For the text-containing cell, return its midpoint in (X, Y) coordinate format. 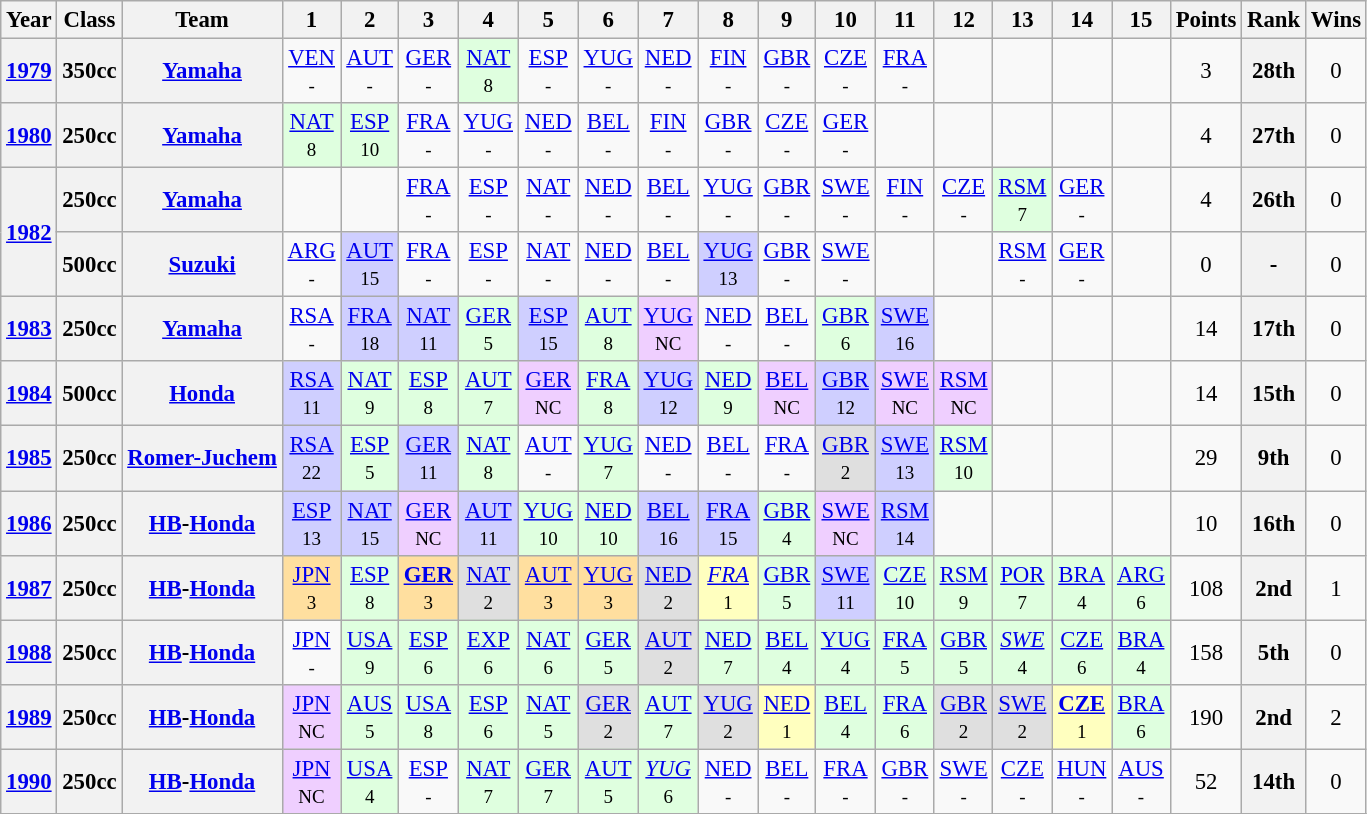
ARG6 (1142, 588)
NAT11 (428, 330)
RSM7 (1022, 200)
NAT9 (370, 394)
USA8 (428, 716)
1985 (29, 458)
GER2 (608, 716)
RSA11 (312, 394)
YUG4 (846, 652)
GER11 (428, 458)
ESP13 (312, 524)
NAT7 (488, 782)
RSM9 (964, 588)
Wins (1336, 20)
Points (1206, 20)
7 (668, 20)
RSA- (312, 330)
AUT8 (608, 330)
GER7 (548, 782)
29 (1206, 458)
ESP5 (370, 458)
SWE16 (904, 330)
VEN- (312, 72)
6 (608, 20)
AUT5 (608, 782)
BEL16 (668, 524)
CZE1 (1082, 716)
YUG7 (608, 458)
GBR6 (846, 330)
16th (1274, 524)
26th (1274, 200)
1989 (29, 716)
Rank (1274, 20)
8 (728, 20)
RSMNC (964, 394)
9th (1274, 458)
1979 (29, 72)
5th (1274, 652)
9 (786, 20)
FRA5 (904, 652)
GBR4 (786, 524)
1984 (29, 394)
27th (1274, 136)
FRA18 (370, 330)
1983 (29, 330)
EXP6 (488, 652)
AUS- (1142, 782)
FRA6 (904, 716)
AUT3 (548, 588)
RSM- (1022, 264)
CZE6 (1082, 652)
350cc (90, 72)
52 (1206, 782)
NED2 (668, 588)
15 (1142, 20)
HUN- (1082, 782)
1988 (29, 652)
FRA15 (728, 524)
NAT2 (488, 588)
SWE2 (1022, 716)
NED1 (786, 716)
RSM10 (964, 458)
RSM14 (904, 524)
ARG- (312, 264)
108 (1206, 588)
USA4 (370, 782)
YUG3 (608, 588)
13 (1022, 20)
JPN3 (312, 588)
ESP15 (548, 330)
15th (1274, 394)
5 (548, 20)
SWE4 (1022, 652)
BELNC (786, 394)
FRA8 (608, 394)
YUG10 (548, 524)
Team (202, 20)
NED9 (728, 394)
GBR12 (846, 394)
1986 (29, 524)
YUG6 (668, 782)
AUT2 (668, 652)
POR7 (1022, 588)
RSA22 (312, 458)
1990 (29, 782)
CZE10 (904, 588)
AUS5 (370, 716)
Romer-Juchem (202, 458)
190 (1206, 716)
JPN- (312, 652)
1982 (29, 232)
14th (1274, 782)
28th (1274, 72)
BRA6 (1142, 716)
YUG13 (728, 264)
AUT15 (370, 264)
AUT11 (488, 524)
SWE11 (846, 588)
12 (964, 20)
158 (1206, 652)
1980 (29, 136)
FRA1 (728, 588)
1987 (29, 588)
NED10 (608, 524)
YUG2 (728, 716)
USA9 (370, 652)
11 (904, 20)
NAT15 (370, 524)
Year (29, 20)
Class (90, 20)
GER3 (428, 588)
Suzuki (202, 264)
NAT5 (548, 716)
SWE13 (904, 458)
ESP10 (370, 136)
17th (1274, 330)
NAT6 (548, 652)
- (1274, 264)
YUG12 (668, 394)
Honda (202, 394)
NED7 (728, 652)
YUGNC (668, 330)
